Return the [X, Y] coordinate for the center point of the cell that contains the specified text.  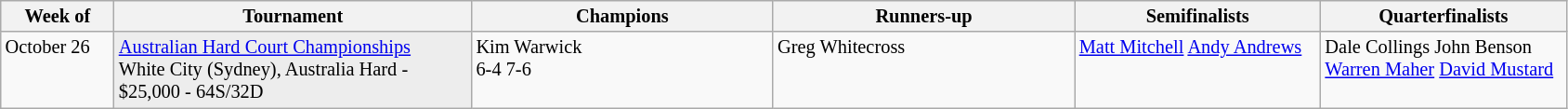
Semifinalists [1198, 16]
Dale Collings John Benson Warren Maher David Mustard [1444, 70]
Week of [58, 16]
Matt Mitchell Andy Andrews [1198, 70]
Australian Hard Court ChampionshipsWhite City (Sydney), Australia Hard - $25,000 - 64S/32D [294, 70]
Greg Whitecross [923, 70]
Quarterfinalists [1444, 16]
Runners-up [923, 16]
Kim Warwick6-4 7-6 [622, 70]
Tournament [294, 16]
Champions [622, 16]
October 26 [58, 70]
